Pinpoint the cell where the given text exists, returning its [x, y] midpoint coordinate. 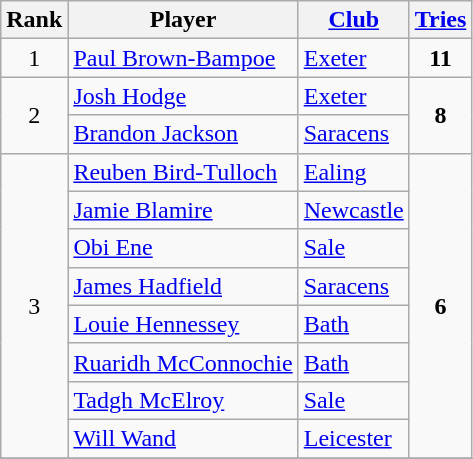
Paul Brown-Bampoe [183, 58]
James Hadfield [183, 286]
Rank [34, 20]
Will Wand [183, 438]
Brandon Jackson [183, 134]
Ealing [354, 172]
Tadgh McElroy [183, 400]
Player [183, 20]
Jamie Blamire [183, 210]
Club [354, 20]
Ruaridh McConnochie [183, 362]
Tries [440, 20]
6 [440, 305]
Newcastle [354, 210]
8 [440, 115]
Louie Hennessey [183, 324]
1 [34, 58]
Reuben Bird-Tulloch [183, 172]
3 [34, 305]
Obi Ene [183, 248]
2 [34, 115]
11 [440, 58]
Josh Hodge [183, 96]
Leicester [354, 438]
